Return [X, Y] of the center of cell containing provided text 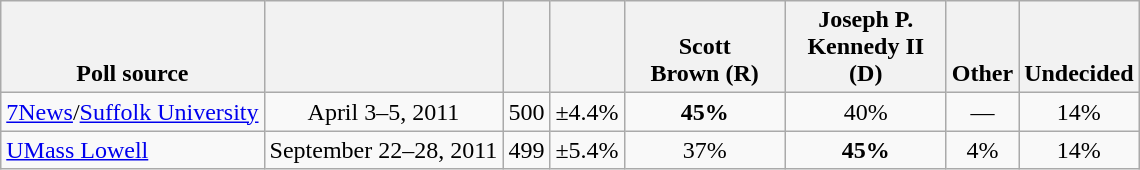
Other [982, 47]
37% [704, 150]
7News/Suffolk University [132, 112]
500 [526, 112]
September 22–28, 2011 [384, 150]
— [982, 112]
±4.4% [587, 112]
4% [982, 150]
Poll source [132, 47]
ScottBrown (R) [704, 47]
Undecided [1079, 47]
Joseph P.Kennedy II (D) [866, 47]
UMass Lowell [132, 150]
499 [526, 150]
40% [866, 112]
April 3–5, 2011 [384, 112]
±5.4% [587, 150]
